Pinpoint the cell where the given text exists, returning its [X, Y] midpoint coordinate. 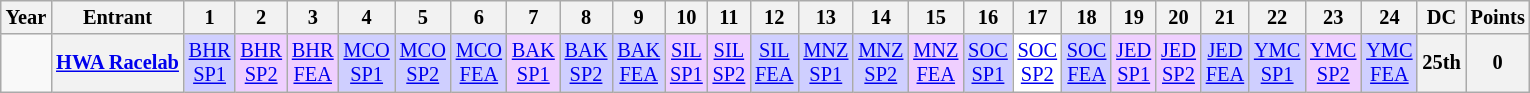
JEDFEA [1225, 63]
BAKSP1 [534, 63]
YMCFEA [1389, 63]
YMCSP2 [1333, 63]
SOCSP2 [1038, 63]
16 [988, 17]
BHRFEA [313, 63]
22 [1277, 17]
21 [1225, 17]
14 [880, 17]
HWA Racelab [118, 63]
3 [313, 17]
SOCFEA [1086, 63]
9 [638, 17]
Points [1498, 17]
MNZSP1 [826, 63]
JEDSP1 [1134, 63]
23 [1333, 17]
BHRSP1 [210, 63]
25th [1441, 63]
MNZFEA [936, 63]
5 [423, 17]
6 [479, 17]
SILSP1 [686, 63]
MCOSP1 [367, 63]
SILFEA [774, 63]
YMCSP1 [1277, 63]
0 [1498, 63]
SILSP2 [730, 63]
24 [1389, 17]
MCOSP2 [423, 63]
11 [730, 17]
BAKFEA [638, 63]
JEDSP2 [1178, 63]
4 [367, 17]
15 [936, 17]
MCOFEA [479, 63]
17 [1038, 17]
12 [774, 17]
10 [686, 17]
13 [826, 17]
7 [534, 17]
18 [1086, 17]
MNZSP2 [880, 63]
19 [1134, 17]
1 [210, 17]
DC [1441, 17]
2 [261, 17]
SOCSP1 [988, 63]
8 [586, 17]
BAKSP2 [586, 63]
Year [26, 17]
20 [1178, 17]
BHRSP2 [261, 63]
Entrant [118, 17]
